Capture the cell that displays the provided text and extract its (x, y) central coordinate. 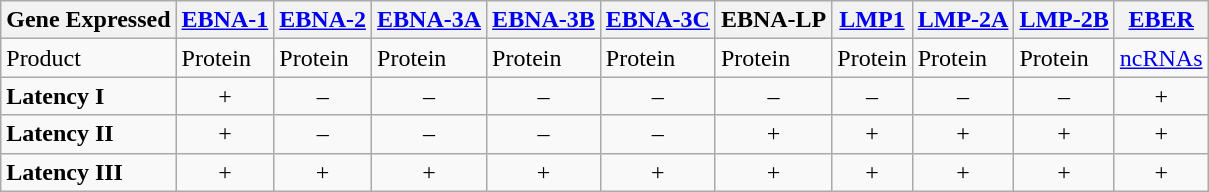
Gene Expressed (88, 20)
Product (88, 58)
EBNA-3B (544, 20)
EBNA-LP (773, 20)
ncRNAs (1161, 58)
Latency I (88, 96)
Latency II (88, 134)
LMP-2A (963, 20)
EBNA-2 (323, 20)
LMP-2B (1064, 20)
EBNA-1 (225, 20)
EBNA-3C (658, 20)
LMP1 (872, 20)
EBNA-3A (430, 20)
Latency III (88, 172)
EBER (1161, 20)
